Pinpoint the cell where the given text exists, returning its [x, y] midpoint coordinate. 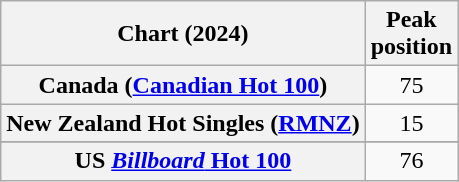
Chart (2024) [183, 34]
Canada (Canadian Hot 100) [183, 85]
Peakposition [411, 34]
New Zealand Hot Singles (RMNZ) [183, 123]
15 [411, 123]
76 [411, 161]
75 [411, 85]
US Billboard Hot 100 [183, 161]
